Return the [X, Y] coordinate for the center point of the cell that contains the specified text.  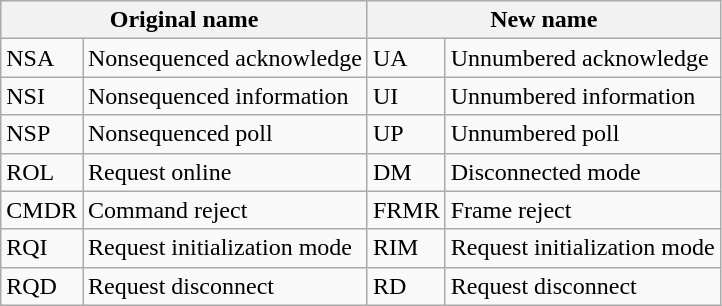
Unnumbered poll [582, 134]
RIM [406, 248]
Frame reject [582, 210]
CMDR [42, 210]
New name [544, 20]
UP [406, 134]
Request online [224, 172]
Unnumbered information [582, 96]
NSI [42, 96]
Nonsequenced poll [224, 134]
Unnumbered acknowledge [582, 58]
FRMR [406, 210]
UA [406, 58]
Nonsequenced acknowledge [224, 58]
UI [406, 96]
DM [406, 172]
Original name [184, 20]
Disconnected mode [582, 172]
RD [406, 286]
ROL [42, 172]
NSP [42, 134]
RQD [42, 286]
Command reject [224, 210]
NSA [42, 58]
Nonsequenced information [224, 96]
RQI [42, 248]
